Find where the given text appears and provide that cell's center as [X, Y] coordinate. 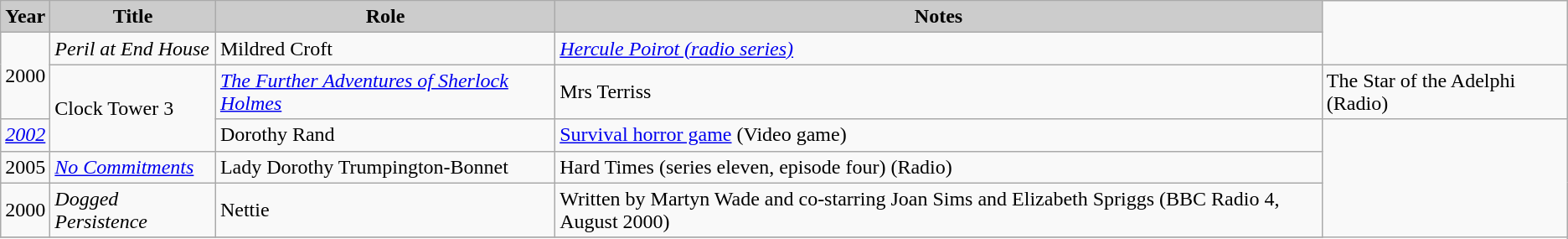
Notes [939, 17]
The Star of the Adelphi (Radio) [1444, 92]
Role [385, 17]
Nettie [385, 210]
Clock Tower 3 [133, 107]
Mildred Croft [385, 49]
No Commitments [133, 167]
2002 [25, 135]
Written by Martyn Wade and co-starring Joan Sims and Elizabeth Spriggs (BBC Radio 4, August 2000) [939, 210]
Hercule Poirot (radio series) [939, 49]
The Further Adventures of Sherlock Holmes [385, 92]
Title [133, 17]
Survival horror game (Video game) [939, 135]
Mrs Terriss [939, 92]
Dorothy Rand [385, 135]
Dogged Persistence [133, 210]
Peril at End House [133, 49]
Lady Dorothy Trumpington-Bonnet [385, 167]
2005 [25, 167]
Year [25, 17]
Hard Times (series eleven, episode four) (Radio) [939, 167]
